Capture the cell that displays the provided text and extract its (x, y) central coordinate. 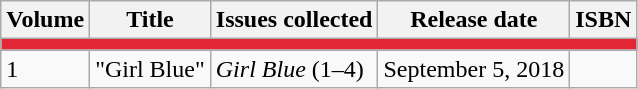
Title (150, 20)
"Girl Blue" (150, 69)
Volume (46, 20)
ISBN (604, 20)
Issues collected (294, 20)
1 (46, 69)
Girl Blue (1–4) (294, 69)
September 5, 2018 (474, 69)
Release date (474, 20)
